Scan for the cell matching the given text and deliver its (x, y) coordinate at center. 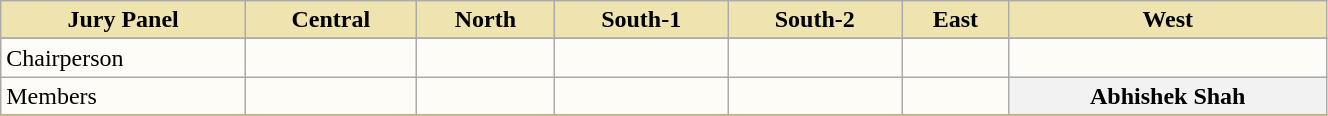
Chairperson (124, 58)
East (956, 20)
Members (124, 96)
South-2 (815, 20)
Abhishek Shah (1168, 96)
South-1 (641, 20)
North (485, 20)
West (1168, 20)
Central (330, 20)
Jury Panel (124, 20)
